From the cell containing the given text, extract its center point as [x, y] coordinate. 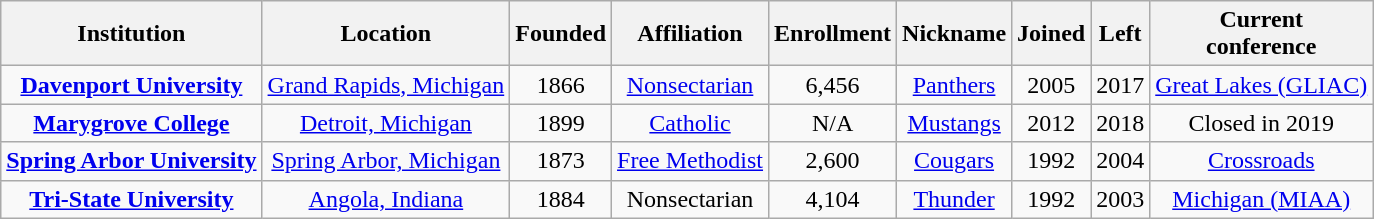
2003 [1120, 199]
Thunder [954, 199]
2,600 [833, 161]
Catholic [690, 123]
Left [1120, 34]
2005 [1052, 85]
Affiliation [690, 34]
6,456 [833, 85]
Founded [561, 34]
2018 [1120, 123]
Angola, Indiana [386, 199]
Nickname [954, 34]
Panthers [954, 85]
Location [386, 34]
Davenport University [132, 85]
Cougars [954, 161]
1873 [561, 161]
Michigan (MIAA) [1262, 199]
Detroit, Michigan [386, 123]
2012 [1052, 123]
2017 [1120, 85]
Crossroads [1262, 161]
Mustangs [954, 123]
Currentconference [1262, 34]
4,104 [833, 199]
Grand Rapids, Michigan [386, 85]
Joined [1052, 34]
1884 [561, 199]
Free Methodist [690, 161]
2004 [1120, 161]
Institution [132, 34]
1866 [561, 85]
Great Lakes (GLIAC) [1262, 85]
Enrollment [833, 34]
Tri-State University [132, 199]
Marygrove College [132, 123]
N/A [833, 123]
Closed in 2019 [1262, 123]
Spring Arbor University [132, 161]
Spring Arbor, Michigan [386, 161]
1899 [561, 123]
